Provide the [x, y] coordinate of the cell's center where the given text is located.  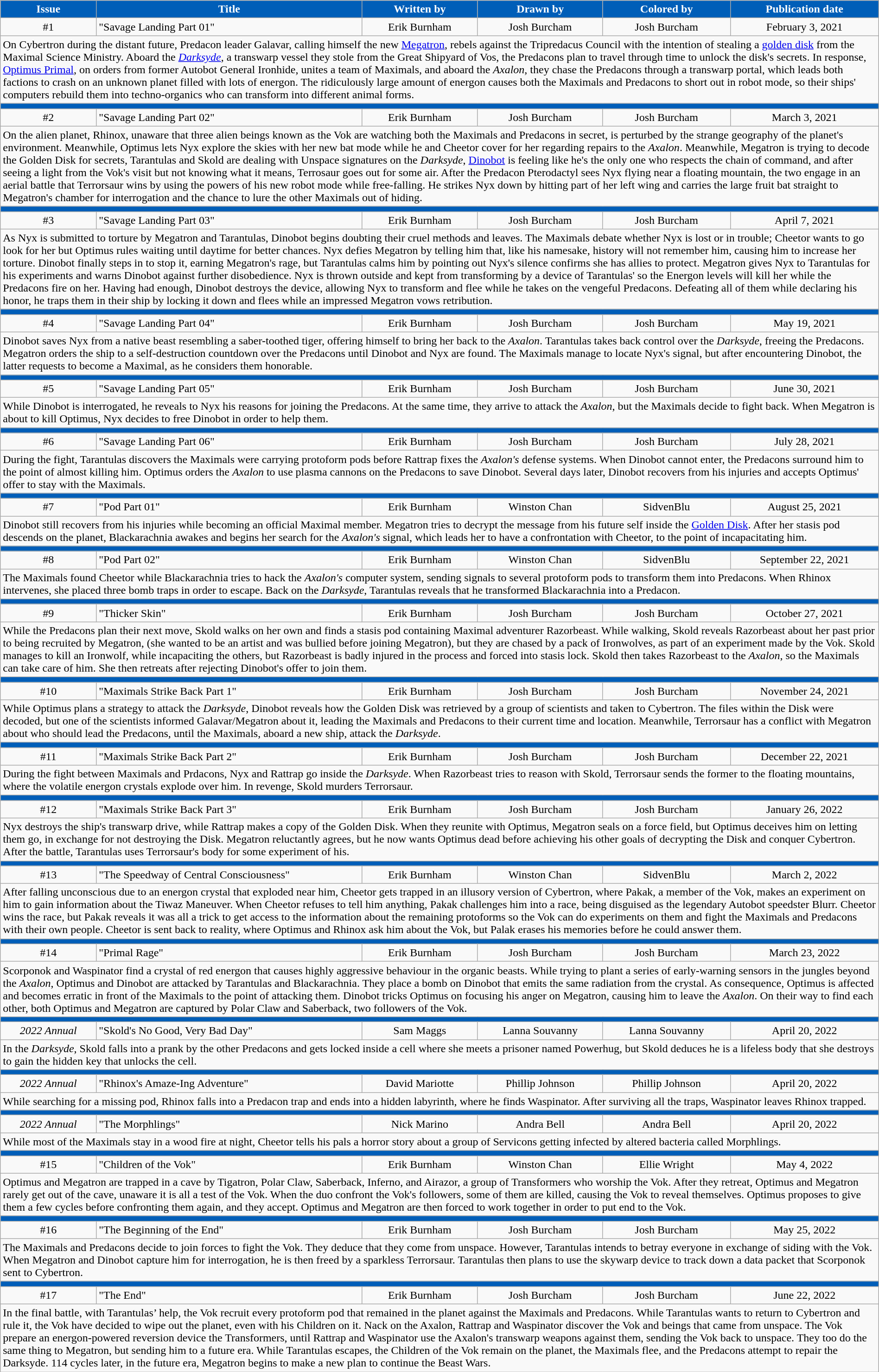
#12 [48, 809]
"Pod Part 01" [229, 507]
#17 [48, 1295]
"The Beginning of the End" [229, 1230]
"Thicker Skin" [229, 613]
May 25, 2022 [804, 1230]
#13 [48, 875]
Written by [420, 9]
November 24, 2021 [804, 691]
March 3, 2021 [804, 117]
#15 [48, 1164]
Colored by [667, 9]
#1 [48, 27]
June 30, 2021 [804, 389]
October 27, 2021 [804, 613]
Ellie Wright [667, 1164]
#2 [48, 117]
"Savage Landing Part 03" [229, 220]
#10 [48, 691]
"Children of the Vok" [229, 1164]
#4 [48, 323]
April 7, 2021 [804, 220]
"Maximals Strike Back Part 2" [229, 756]
"Pod Part 02" [229, 560]
"Primal Rage" [229, 953]
#8 [48, 560]
#11 [48, 756]
"The End" [229, 1295]
Issue [48, 9]
"The Speedway of Central Consciousness" [229, 875]
July 28, 2021 [804, 442]
#7 [48, 507]
"Maximals Strike Back Part 1" [229, 691]
#5 [48, 389]
"The Morphlings" [229, 1124]
May 19, 2021 [804, 323]
January 26, 2022 [804, 809]
#3 [48, 220]
February 3, 2021 [804, 27]
August 25, 2021 [804, 507]
Sam Maggs [420, 1030]
David Mariotte [420, 1084]
"Rhinox's Amaze-Ing Adventure" [229, 1084]
March 2, 2022 [804, 875]
Publication date [804, 9]
"Savage Landing Part 06" [229, 442]
September 22, 2021 [804, 560]
#14 [48, 953]
"Savage Landing Part 01" [229, 27]
#9 [48, 613]
"Maximals Strike Back Part 3" [229, 809]
#6 [48, 442]
May 4, 2022 [804, 1164]
December 22, 2021 [804, 756]
"Savage Landing Part 02" [229, 117]
"Skold's No Good, Very Bad Day" [229, 1030]
"Savage Landing Part 04" [229, 323]
June 22, 2022 [804, 1295]
Nick Marino [420, 1124]
"Savage Landing Part 05" [229, 389]
March 23, 2022 [804, 953]
Drawn by [540, 9]
#16 [48, 1230]
Title [229, 9]
